Identify which cell holds the provided text, then report its (X, Y) central coordinate. 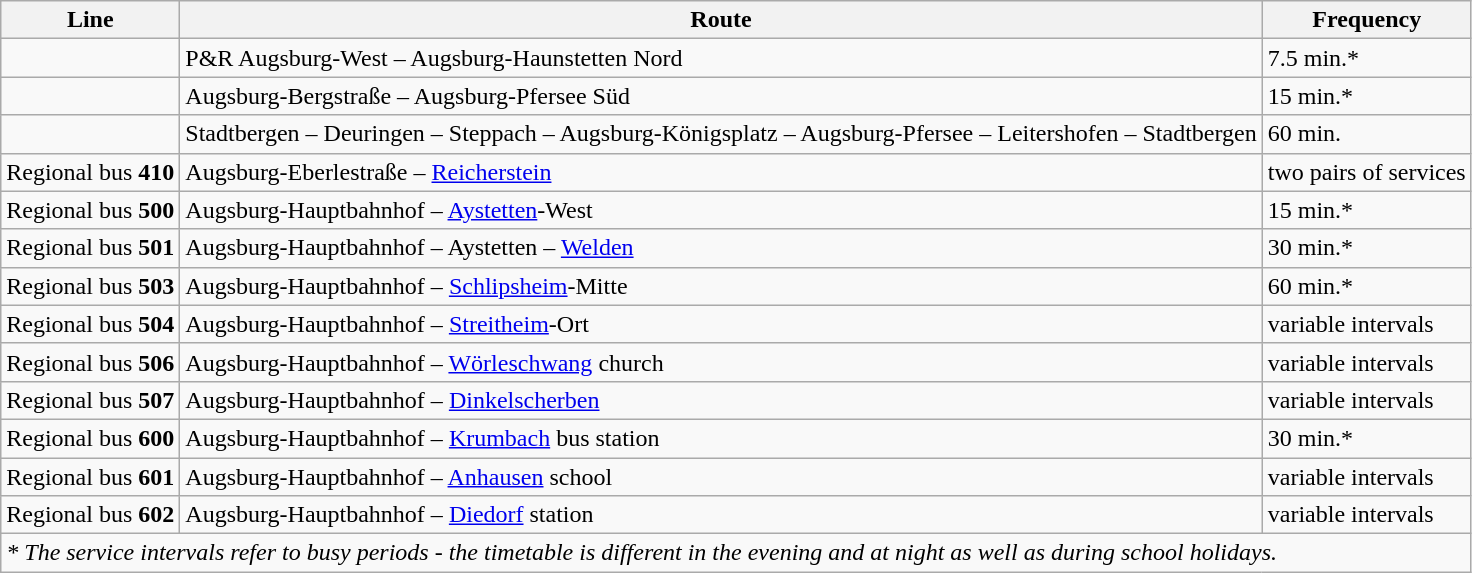
Regional bus 410 (90, 172)
Regional bus 602 (90, 515)
Regional bus 504 (90, 324)
Augsburg-Hauptbahnhof – Anhausen school (721, 477)
Regional bus 503 (90, 286)
P&R Augsburg-West – Augsburg-Haunstetten Nord (721, 58)
Augsburg-Hauptbahnhof – Krumbach bus station (721, 438)
Line (90, 20)
Regional bus 506 (90, 362)
Regional bus 501 (90, 248)
Frequency (1366, 20)
Augsburg-Hauptbahnhof – Schlipsheim-Mitte (721, 286)
Route (721, 20)
Augsburg-Hauptbahnhof – Diedorf station (721, 515)
two pairs of services (1366, 172)
Augsburg-Hauptbahnhof – Streitheim-Ort (721, 324)
Regional bus 507 (90, 400)
60 min. (1366, 134)
Augsburg-Eberlestraße – Reicherstein (721, 172)
60 min.* (1366, 286)
Regional bus 601 (90, 477)
Regional bus 600 (90, 438)
7.5 min.* (1366, 58)
Regional bus 500 (90, 210)
* The service intervals refer to busy periods - the timetable is different in the evening and at night as well as during school holidays. (736, 553)
Augsburg-Hauptbahnhof – Aystetten – Welden (721, 248)
Augsburg-Hauptbahnhof – Aystetten-West (721, 210)
Augsburg-Bergstraße – Augsburg-Pfersee Süd (721, 96)
Augsburg-Hauptbahnhof – Wörleschwang church (721, 362)
Augsburg-Hauptbahnhof – Dinkelscherben (721, 400)
Stadtbergen – Deuringen – Steppach – Augsburg-Königsplatz – Augsburg-Pfersee – Leitershofen – Stadtbergen (721, 134)
